Output the (X, Y) coordinate of the center of the cell containing the given text.  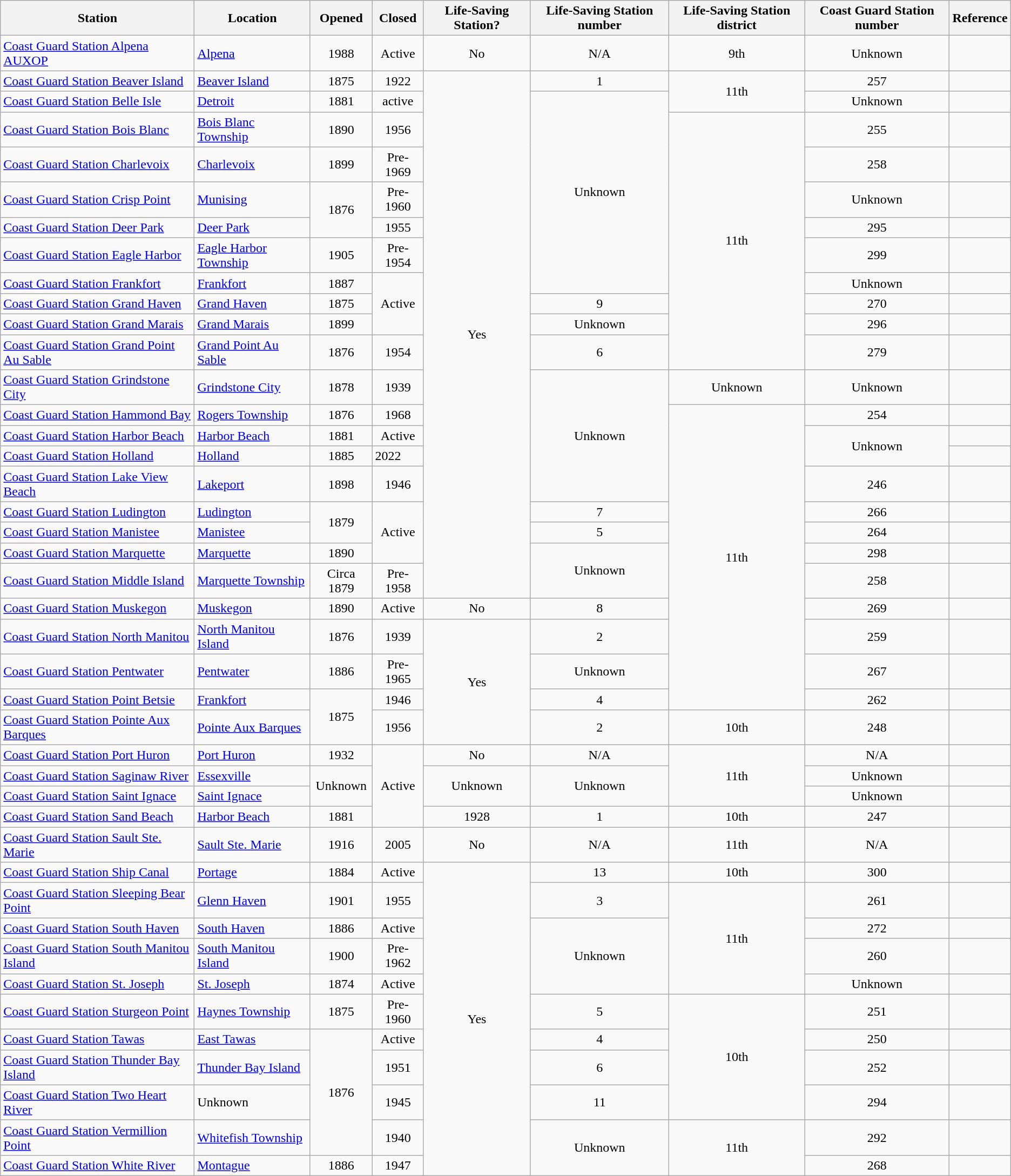
1928 (476, 817)
272 (877, 928)
1916 (341, 844)
246 (877, 484)
295 (877, 227)
2022 (397, 456)
Marquette (252, 553)
Coast Guard Station Saint Ignace (97, 796)
1885 (341, 456)
1905 (341, 255)
Grand Point Au Sable (252, 352)
Coast Guard Station Manistee (97, 532)
Haynes Township (252, 1012)
1947 (397, 1165)
269 (877, 609)
Coast Guard Station Frankfort (97, 283)
279 (877, 352)
Coast Guard Station Marquette (97, 553)
1878 (341, 388)
Coast Guard Station Thunder Bay Island (97, 1067)
Coast Guard Station South Manitou Island (97, 956)
Manistee (252, 532)
North Manitou Island (252, 636)
Sault Ste. Marie (252, 844)
8 (599, 609)
1901 (341, 901)
Deer Park (252, 227)
1887 (341, 283)
300 (877, 873)
Whitefish Township (252, 1137)
Coast Guard Station Lake View Beach (97, 484)
Essexville (252, 776)
Coast Guard Station Alpena AUXOP (97, 53)
Montague (252, 1165)
294 (877, 1103)
Coast Guard Station Bois Blanc (97, 130)
262 (877, 699)
Grindstone City (252, 388)
9th (737, 53)
Coast Guard Station Hammond Bay (97, 415)
Coast Guard Station Muskegon (97, 609)
Coast Guard Station Grand Point Au Sable (97, 352)
Pre-1962 (397, 956)
Coast Guard Station Two Heart River (97, 1103)
Coast Guard Station St. Joseph (97, 984)
1988 (341, 53)
Pointe Aux Barques (252, 727)
Saint Ignace (252, 796)
Coast Guard Station Saginaw River (97, 776)
Coast Guard Station Sturgeon Point (97, 1012)
Coast Guard Station North Manitou (97, 636)
Coast Guard Station number (877, 18)
Alpena (252, 53)
251 (877, 1012)
Grand Haven (252, 303)
1922 (397, 81)
260 (877, 956)
1940 (397, 1137)
268 (877, 1165)
Pentwater (252, 672)
267 (877, 672)
Coast Guard Station Ludington (97, 512)
Coast Guard Station Port Huron (97, 755)
Port Huron (252, 755)
Rogers Township (252, 415)
Portage (252, 873)
Reference (980, 18)
Charlevoix (252, 164)
Coast Guard Station Harbor Beach (97, 436)
Muskegon (252, 609)
Coast Guard Station Ship Canal (97, 873)
Life-Saving Station? (476, 18)
Station (97, 18)
Coast Guard Station Grand Marais (97, 324)
Coast Guard Station Tawas (97, 1039)
Bois Blanc Township (252, 130)
East Tawas (252, 1039)
Coast Guard Station South Haven (97, 928)
Pre-1954 (397, 255)
Coast Guard Station Charlevoix (97, 164)
Opened (341, 18)
248 (877, 727)
Location (252, 18)
1968 (397, 415)
9 (599, 303)
Munising (252, 200)
Marquette Township (252, 581)
250 (877, 1039)
Pre-1965 (397, 672)
Life-Saving Station district (737, 18)
Ludington (252, 512)
13 (599, 873)
2005 (397, 844)
Grand Marais (252, 324)
266 (877, 512)
Coast Guard Station Grand Haven (97, 303)
Closed (397, 18)
Coast Guard Station Vermillion Point (97, 1137)
Detroit (252, 102)
Coast Guard Station Crisp Point (97, 200)
Coast Guard Station Pentwater (97, 672)
St. Joseph (252, 984)
247 (877, 817)
298 (877, 553)
Coast Guard Station Belle Isle (97, 102)
Coast Guard Station Pointe Aux Barques (97, 727)
270 (877, 303)
261 (877, 901)
1951 (397, 1067)
South Haven (252, 928)
1879 (341, 522)
Coast Guard Station Sand Beach (97, 817)
Circa 1879 (341, 581)
Beaver Island (252, 81)
active (397, 102)
Life-Saving Station number (599, 18)
296 (877, 324)
Holland (252, 456)
292 (877, 1137)
1900 (341, 956)
1945 (397, 1103)
Coast Guard Station Point Betsie (97, 699)
254 (877, 415)
Glenn Haven (252, 901)
252 (877, 1067)
259 (877, 636)
Coast Guard Station Grindstone City (97, 388)
1932 (341, 755)
1954 (397, 352)
Coast Guard Station Eagle Harbor (97, 255)
3 (599, 901)
Thunder Bay Island (252, 1067)
1898 (341, 484)
Coast Guard Station Middle Island (97, 581)
264 (877, 532)
257 (877, 81)
Pre-1969 (397, 164)
7 (599, 512)
Eagle Harbor Township (252, 255)
1884 (341, 873)
Coast Guard Station Sault Ste. Marie (97, 844)
Lakeport (252, 484)
11 (599, 1103)
South Manitou Island (252, 956)
255 (877, 130)
Coast Guard Station Holland (97, 456)
299 (877, 255)
Coast Guard Station Sleeping Bear Point (97, 901)
Coast Guard Station Beaver Island (97, 81)
Pre-1958 (397, 581)
1874 (341, 984)
Coast Guard Station Deer Park (97, 227)
Coast Guard Station White River (97, 1165)
